Capture the cell that displays the provided text and extract its [X, Y] central coordinate. 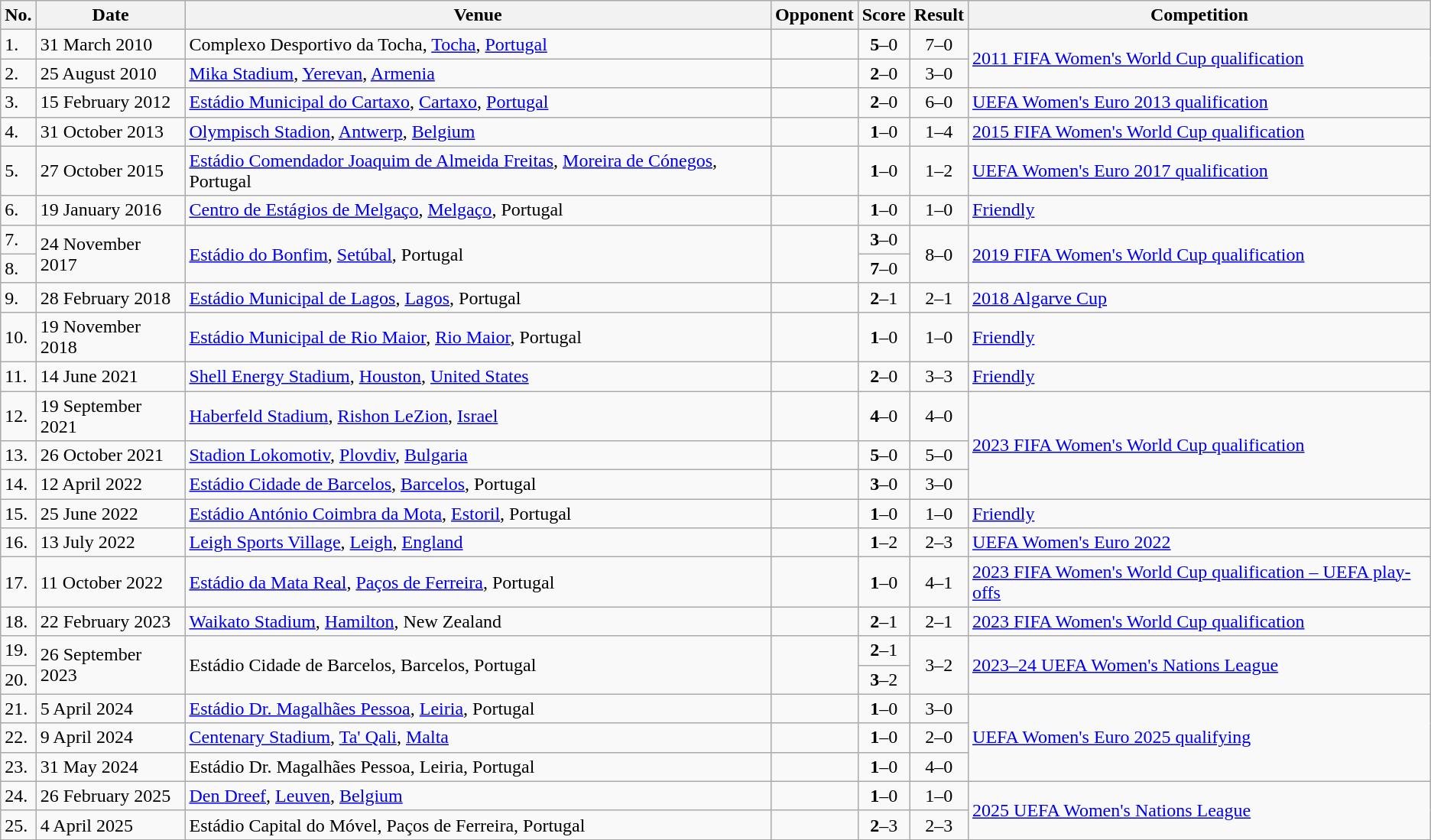
31 October 2013 [110, 131]
1–4 [939, 131]
Stadion Lokomotiv, Plovdiv, Bulgaria [478, 456]
Olympisch Stadion, Antwerp, Belgium [478, 131]
5 April 2024 [110, 709]
19 September 2021 [110, 416]
26 February 2025 [110, 796]
10. [18, 336]
6. [18, 210]
14 June 2021 [110, 376]
2023 FIFA Women's World Cup qualification – UEFA play-offs [1200, 582]
15 February 2012 [110, 102]
12 April 2022 [110, 485]
Den Dreef, Leuven, Belgium [478, 796]
25 August 2010 [110, 73]
15. [18, 514]
26 September 2023 [110, 665]
8–0 [939, 254]
2011 FIFA Women's World Cup qualification [1200, 59]
11. [18, 376]
23. [18, 767]
Estádio Capital do Móvel, Paços de Ferreira, Portugal [478, 825]
2019 FIFA Women's World Cup qualification [1200, 254]
Complexo Desportivo da Tocha, Tocha, Portugal [478, 44]
Haberfeld Stadium, Rishon LeZion, Israel [478, 416]
17. [18, 582]
4. [18, 131]
UEFA Women's Euro 2025 qualifying [1200, 738]
12. [18, 416]
Estádio Municipal do Cartaxo, Cartaxo, Portugal [478, 102]
Shell Energy Stadium, Houston, United States [478, 376]
14. [18, 485]
27 October 2015 [110, 171]
Opponent [814, 15]
7. [18, 239]
31 March 2010 [110, 44]
2018 Algarve Cup [1200, 297]
2015 FIFA Women's World Cup qualification [1200, 131]
Competition [1200, 15]
22 February 2023 [110, 621]
19. [18, 650]
24. [18, 796]
2. [18, 73]
25 June 2022 [110, 514]
19 November 2018 [110, 336]
Venue [478, 15]
6–0 [939, 102]
No. [18, 15]
Estádio Comendador Joaquim de Almeida Freitas, Moreira de Cónegos, Portugal [478, 171]
5. [18, 171]
UEFA Women's Euro 2022 [1200, 543]
Estádio Municipal de Lagos, Lagos, Portugal [478, 297]
Centenary Stadium, Ta' Qali, Malta [478, 738]
Estádio Municipal de Rio Maior, Rio Maior, Portugal [478, 336]
9 April 2024 [110, 738]
4–1 [939, 582]
8. [18, 268]
11 October 2022 [110, 582]
22. [18, 738]
Leigh Sports Village, Leigh, England [478, 543]
Centro de Estágios de Melgaço, Melgaço, Portugal [478, 210]
31 May 2024 [110, 767]
20. [18, 679]
3–3 [939, 376]
Estádio da Mata Real, Paços de Ferreira, Portugal [478, 582]
2023–24 UEFA Women's Nations League [1200, 665]
UEFA Women's Euro 2017 qualification [1200, 171]
4 April 2025 [110, 825]
9. [18, 297]
26 October 2021 [110, 456]
25. [18, 825]
13. [18, 456]
21. [18, 709]
3. [18, 102]
1. [18, 44]
Score [884, 15]
Waikato Stadium, Hamilton, New Zealand [478, 621]
Estádio António Coimbra da Mota, Estoril, Portugal [478, 514]
2025 UEFA Women's Nations League [1200, 810]
13 July 2022 [110, 543]
18. [18, 621]
28 February 2018 [110, 297]
Result [939, 15]
Mika Stadium, Yerevan, Armenia [478, 73]
24 November 2017 [110, 254]
16. [18, 543]
Estádio do Bonfim, Setúbal, Portugal [478, 254]
Date [110, 15]
19 January 2016 [110, 210]
UEFA Women's Euro 2013 qualification [1200, 102]
